Determine the (X, Y) coordinate at the center of the cell enclosing the given text.  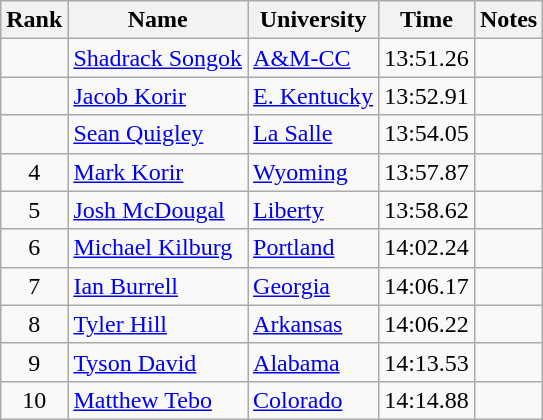
Arkansas (314, 324)
Liberty (314, 210)
Jacob Korir (158, 96)
Name (158, 20)
Colorado (314, 400)
Tyler Hill (158, 324)
14:06.17 (427, 286)
10 (34, 400)
4 (34, 172)
14:13.53 (427, 362)
13:51.26 (427, 58)
14:02.24 (427, 248)
13:54.05 (427, 134)
8 (34, 324)
Ian Burrell (158, 286)
14:14.88 (427, 400)
Wyoming (314, 172)
Time (427, 20)
Shadrack Songok (158, 58)
Josh McDougal (158, 210)
13:57.87 (427, 172)
E. Kentucky (314, 96)
Georgia (314, 286)
Rank (34, 20)
University (314, 20)
13:58.62 (427, 210)
7 (34, 286)
Portland (314, 248)
Michael Kilburg (158, 248)
Notes (508, 20)
5 (34, 210)
6 (34, 248)
Tyson David (158, 362)
13:52.91 (427, 96)
Sean Quigley (158, 134)
A&M-CC (314, 58)
Alabama (314, 362)
La Salle (314, 134)
14:06.22 (427, 324)
Matthew Tebo (158, 400)
9 (34, 362)
Mark Korir (158, 172)
